Detect which cell encompasses the target text, then output its (x, y) center coordinate. 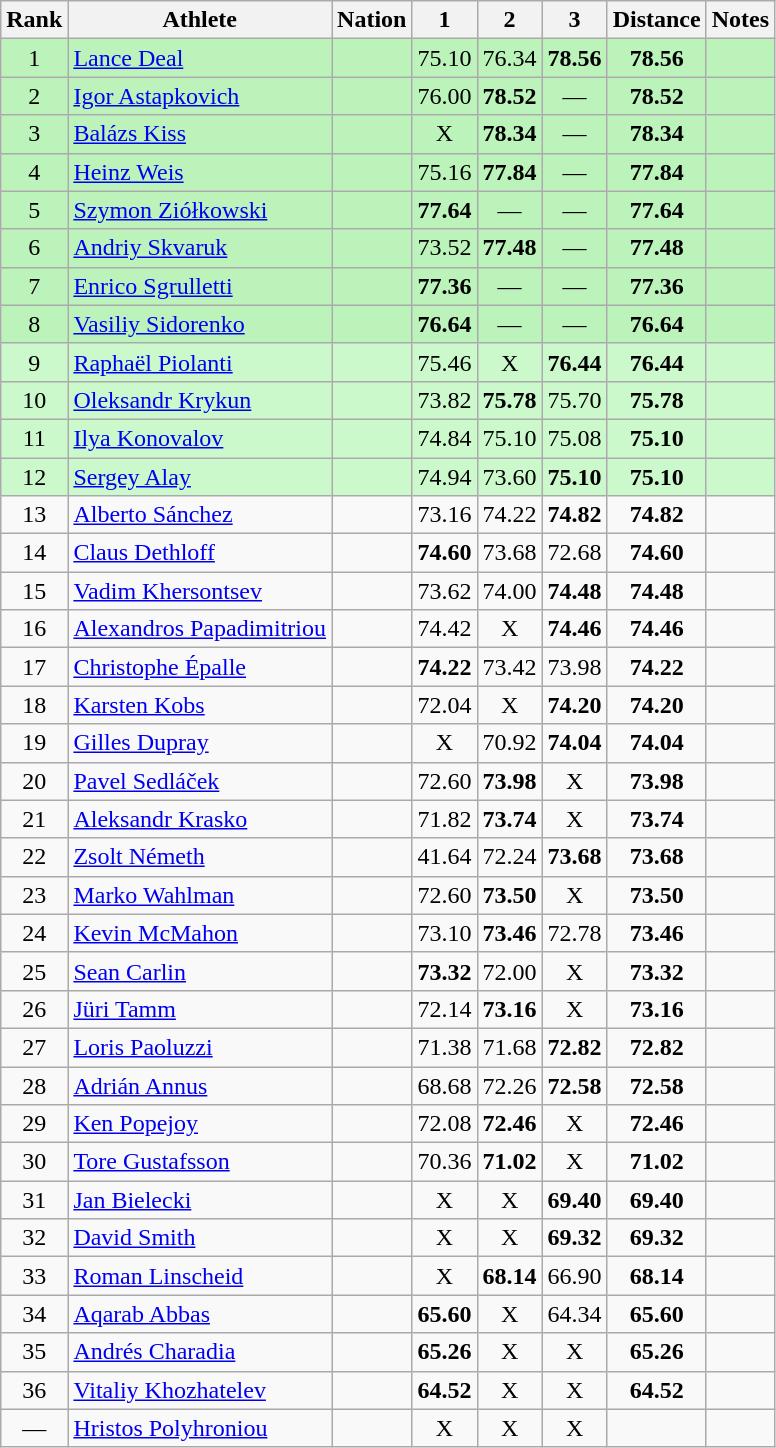
Distance (656, 20)
29 (34, 1124)
8 (34, 324)
66.90 (574, 1276)
Heinz Weis (200, 172)
25 (34, 971)
74.84 (444, 438)
Pavel Sedláček (200, 781)
6 (34, 248)
35 (34, 1352)
Alexandros Papadimitriou (200, 629)
5 (34, 210)
Kevin McMahon (200, 933)
14 (34, 553)
74.00 (510, 591)
28 (34, 1085)
Rank (34, 20)
Ken Popejoy (200, 1124)
Andrés Charadia (200, 1352)
74.94 (444, 477)
27 (34, 1047)
Marko Wahlman (200, 895)
Ilya Konovalov (200, 438)
10 (34, 400)
30 (34, 1162)
Lance Deal (200, 58)
72.78 (574, 933)
Vasiliy Sidorenko (200, 324)
41.64 (444, 857)
Szymon Ziółkowski (200, 210)
72.00 (510, 971)
20 (34, 781)
33 (34, 1276)
Vadim Khersontsev (200, 591)
31 (34, 1200)
64.34 (574, 1314)
23 (34, 895)
26 (34, 1009)
21 (34, 819)
75.46 (444, 362)
72.08 (444, 1124)
9 (34, 362)
75.16 (444, 172)
Balázs Kiss (200, 134)
Athlete (200, 20)
75.70 (574, 400)
Jüri Tamm (200, 1009)
72.68 (574, 553)
72.24 (510, 857)
Aleksandr Krasko (200, 819)
34 (34, 1314)
72.26 (510, 1085)
Karsten Kobs (200, 705)
Andriy Skvaruk (200, 248)
Claus Dethloff (200, 553)
Jan Bielecki (200, 1200)
36 (34, 1390)
Enrico Sgrulletti (200, 286)
Adrián Annus (200, 1085)
71.68 (510, 1047)
Gilles Dupray (200, 743)
Oleksandr Krykun (200, 400)
7 (34, 286)
Sean Carlin (200, 971)
13 (34, 515)
73.42 (510, 667)
17 (34, 667)
72.14 (444, 1009)
Sergey Alay (200, 477)
73.10 (444, 933)
Igor Astapkovich (200, 96)
Zsolt Németh (200, 857)
Raphaël Piolanti (200, 362)
16 (34, 629)
Vitaliy Khozhatelev (200, 1390)
68.68 (444, 1085)
22 (34, 857)
15 (34, 591)
70.92 (510, 743)
Loris Paoluzzi (200, 1047)
71.38 (444, 1047)
Alberto Sánchez (200, 515)
David Smith (200, 1238)
76.00 (444, 96)
24 (34, 933)
74.42 (444, 629)
70.36 (444, 1162)
Hristos Polyhroniou (200, 1428)
73.62 (444, 591)
11 (34, 438)
4 (34, 172)
71.82 (444, 819)
Roman Linscheid (200, 1276)
73.60 (510, 477)
73.52 (444, 248)
19 (34, 743)
72.04 (444, 705)
32 (34, 1238)
76.34 (510, 58)
Aqarab Abbas (200, 1314)
18 (34, 705)
Tore Gustafsson (200, 1162)
73.82 (444, 400)
Christophe Épalle (200, 667)
Nation (372, 20)
Notes (740, 20)
12 (34, 477)
75.08 (574, 438)
